Find where the given text appears and provide that cell's center as [X, Y] coordinate. 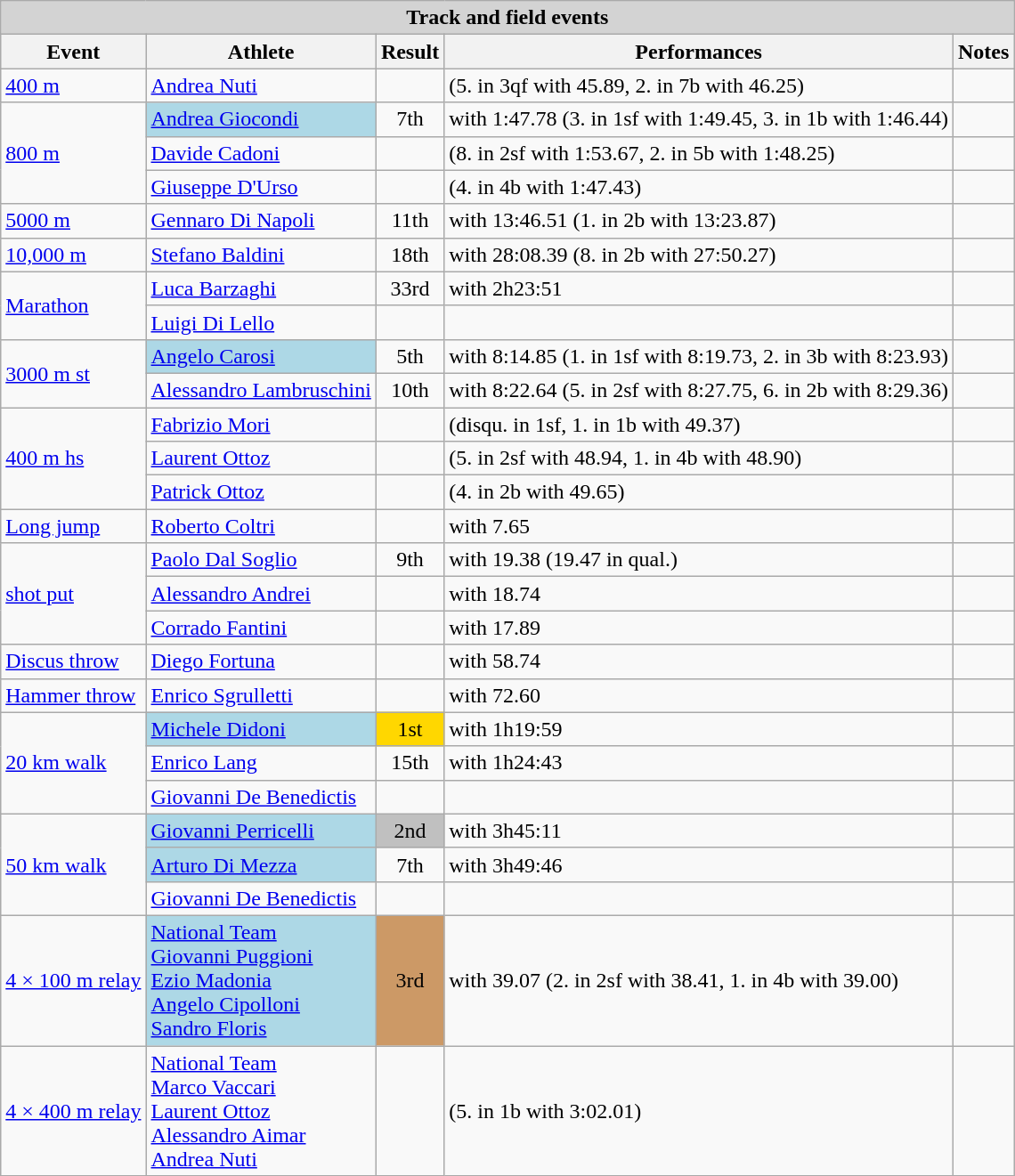
with 72.60 [699, 695]
800 m [73, 153]
with 8:14.85 (1. in 1sf with 8:19.73, 2. in 3b with 8:23.93) [699, 356]
Michele Didoni [261, 729]
Notes [983, 52]
Paolo Dal Soglio [261, 560]
Hammer throw [73, 695]
Arturo Di Mezza [261, 864]
Alessandro Andrei [261, 594]
4 × 100 m relay [73, 980]
Giovanni Perricelli [261, 831]
with 28:08.39 (8. in 2b with 27:50.27) [699, 255]
with 58.74 [699, 661]
2nd [410, 831]
with 39.07 (2. in 2sf with 38.41, 1. in 4b with 39.00) [699, 980]
Athlete [261, 52]
11th [410, 221]
10th [410, 390]
Luigi Di Lello [261, 322]
(5. in 3qf with 45.89, 2. in 7b with 46.25) [699, 85]
with 17.89 [699, 628]
with 19.38 (19.47 in qual.) [699, 560]
10,000 m [73, 255]
(4. in 2b with 49.65) [699, 492]
Diego Fortuna [261, 661]
3000 m st [73, 373]
Performances [699, 52]
Stefano Baldini [261, 255]
(5. in 2sf with 48.94, 1. in 4b with 48.90) [699, 458]
Result [410, 52]
Event [73, 52]
9th [410, 560]
(8. in 2sf with 1:53.67, 2. in 5b with 1:48.25) [699, 153]
National TeamMarco VaccariLaurent OttozAlessandro AimarAndrea Nuti [261, 1110]
Track and field events [507, 18]
15th [410, 763]
3rd [410, 980]
with 1:47.78 (3. in 1sf with 1:49.45, 3. in 1b with 1:46.44) [699, 119]
Andrea Nuti [261, 85]
(5. in 1b with 3:02.01) [699, 1110]
shot put [73, 594]
Corrado Fantini [261, 628]
National TeamGiovanni PuggioniEzio MadoniaAngelo CipolloniSandro Floris [261, 980]
Patrick Ottoz [261, 492]
400 m hs [73, 458]
with 8:22.64 (5. in 2sf with 8:27.75, 6. in 2b with 8:29.36) [699, 390]
Gennaro Di Napoli [261, 221]
with 2h23:51 [699, 288]
Enrico Lang [261, 763]
18th [410, 255]
Marathon [73, 305]
5000 m [73, 221]
Fabrizio Mori [261, 425]
Discus throw [73, 661]
Enrico Sgrulletti [261, 695]
(disqu. in 1sf, 1. in 1b with 49.37) [699, 425]
Angelo Carosi [261, 356]
Luca Barzaghi [261, 288]
20 km walk [73, 763]
33rd [410, 288]
with 3h49:46 [699, 864]
with 13:46.51 (1. in 2b with 13:23.87) [699, 221]
50 km walk [73, 864]
Giuseppe D'Urso [261, 187]
1st [410, 729]
400 m [73, 85]
with 7.65 [699, 526]
with 18.74 [699, 594]
(4. in 4b with 1:47.43) [699, 187]
Laurent Ottoz [261, 458]
5th [410, 356]
Long jump [73, 526]
with 1h19:59 [699, 729]
Alessandro Lambruschini [261, 390]
Roberto Coltri [261, 526]
Davide Cadoni [261, 153]
with 3h45:11 [699, 831]
Andrea Giocondi [261, 119]
with 1h24:43 [699, 763]
4 × 400 m relay [73, 1110]
